Pinpoint the cell where the given text exists, returning its [X, Y] midpoint coordinate. 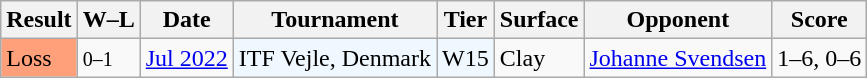
Loss [39, 58]
Tournament [334, 20]
Opponent [678, 20]
ITF Vejle, Denmark [334, 58]
Jul 2022 [186, 58]
Surface [539, 20]
W–L [108, 20]
1–6, 0–6 [820, 58]
0–1 [108, 58]
W15 [466, 58]
Tier [466, 20]
Score [820, 20]
Clay [539, 58]
Result [39, 20]
Johanne Svendsen [678, 58]
Date [186, 20]
